Output the [X, Y] coordinate of the center of the cell containing the given text.  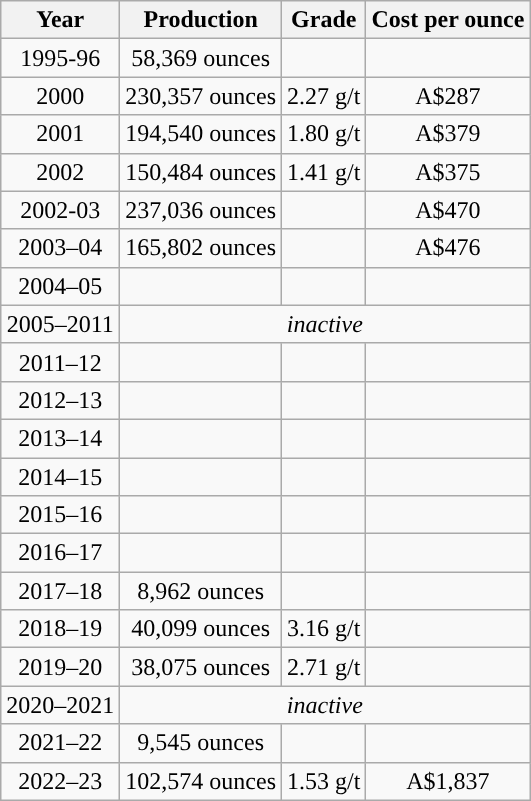
2015–16 [60, 515]
1.53 g/t [324, 781]
Grade [324, 20]
38,075 ounces [201, 667]
1995-96 [60, 58]
2019–20 [60, 667]
40,099 ounces [201, 629]
2022–23 [60, 781]
2004–05 [60, 286]
58,369 ounces [201, 58]
230,357 ounces [201, 96]
2016–17 [60, 553]
2011–12 [60, 362]
A$375 [448, 172]
2002-03 [60, 210]
9,545 ounces [201, 743]
A$1,837 [448, 781]
Cost per ounce [448, 20]
2013–14 [60, 438]
2.71 g/t [324, 667]
165,802 ounces [201, 248]
A$287 [448, 96]
2020–2021 [60, 705]
102,574 ounces [201, 781]
A$470 [448, 210]
2014–15 [60, 477]
8,962 ounces [201, 591]
2018–19 [60, 629]
A$476 [448, 248]
2005–2011 [60, 324]
2.27 g/t [324, 96]
2000 [60, 96]
3.16 g/t [324, 629]
Year [60, 20]
194,540 ounces [201, 134]
2002 [60, 172]
237,036 ounces [201, 210]
150,484 ounces [201, 172]
1.41 g/t [324, 172]
Production [201, 20]
2012–13 [60, 400]
2017–18 [60, 591]
1.80 g/t [324, 134]
2021–22 [60, 743]
2001 [60, 134]
2003–04 [60, 248]
A$379 [448, 134]
